From the cell containing the given text, extract its center point as (X, Y) coordinate. 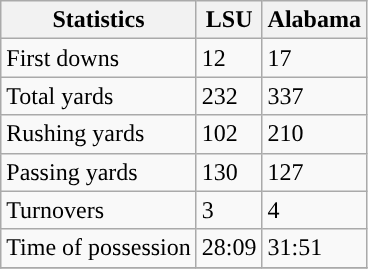
LSU (229, 20)
337 (314, 96)
232 (229, 96)
Rushing yards (99, 134)
31:51 (314, 248)
Passing yards (99, 172)
102 (229, 134)
Time of possession (99, 248)
210 (314, 134)
Alabama (314, 20)
130 (229, 172)
12 (229, 58)
17 (314, 58)
First downs (99, 58)
4 (314, 210)
28:09 (229, 248)
Total yards (99, 96)
3 (229, 210)
Turnovers (99, 210)
127 (314, 172)
Statistics (99, 20)
